Return the [X, Y] coordinate for the center point of the cell that contains the specified text.  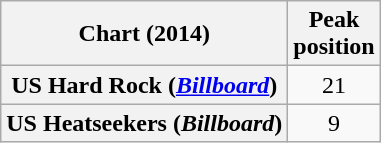
Peak position [334, 34]
Chart (2014) [144, 34]
US Heatseekers (Billboard) [144, 123]
US Hard Rock (Billboard) [144, 85]
9 [334, 123]
21 [334, 85]
